Determine the (X, Y) coordinate at the center of the cell enclosing the given text.  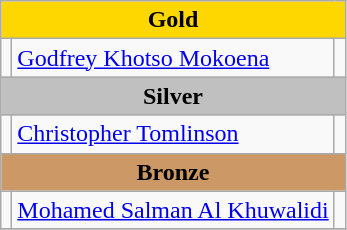
Godfrey Khotso Mokoena (173, 58)
Mohamed Salman Al Khuwalidi (173, 210)
Christopher Tomlinson (173, 134)
Gold (173, 20)
Bronze (173, 172)
Silver (173, 96)
